Identify which cell holds the provided text, then report its (x, y) central coordinate. 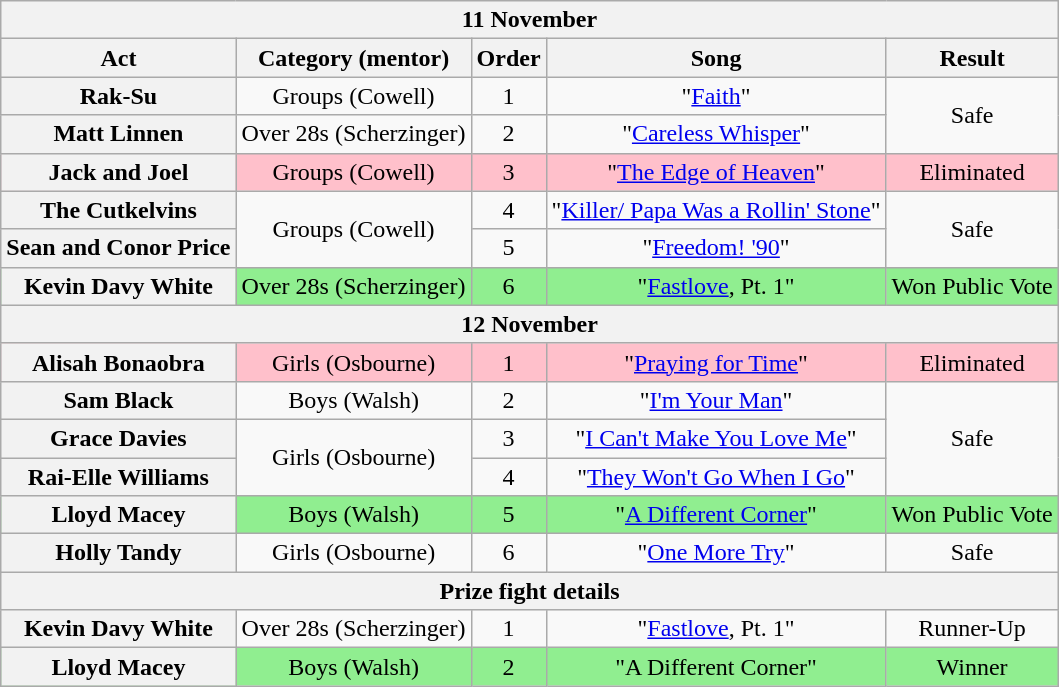
Grace Davies (118, 438)
Rak-Su (118, 96)
"Faith" (716, 96)
Jack and Joel (118, 172)
"They Won't Go When I Go" (716, 477)
Sean and Conor Price (118, 248)
"Praying for Time" (716, 362)
Order (508, 58)
11 November (530, 20)
"I'm Your Man" (716, 400)
Act (118, 58)
Result (972, 58)
"Careless Whisper" (716, 134)
"The Edge of Heaven" (716, 172)
Holly Tandy (118, 553)
"I Can't Make You Love Me" (716, 438)
"Freedom! '90" (716, 248)
"Killer/ Papa Was a Rollin' Stone" (716, 210)
The Cutkelvins (118, 210)
Category (mentor) (354, 58)
Winner (972, 667)
12 November (530, 324)
Matt Linnen (118, 134)
Runner-Up (972, 629)
Sam Black (118, 400)
"One More Try" (716, 553)
Alisah Bonaobra (118, 362)
Prize fight details (530, 591)
Rai-Elle Williams (118, 477)
Song (716, 58)
